Output the (X, Y) coordinate of the center of the cell containing the given text.  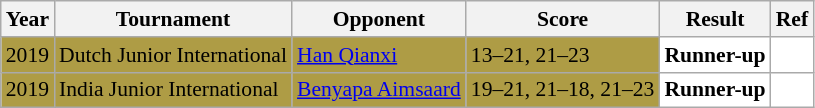
Han Qianxi (379, 55)
13–21, 21–23 (563, 55)
Tournament (173, 19)
Year (28, 19)
Opponent (379, 19)
Score (563, 19)
India Junior International (173, 90)
19–21, 21–18, 21–23 (563, 90)
Dutch Junior International (173, 55)
Benyapa Aimsaard (379, 90)
Ref (792, 19)
Result (714, 19)
